Identify which cell holds the provided text, then report its [X, Y] central coordinate. 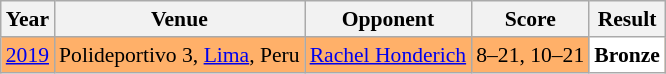
Venue [180, 19]
Year [28, 19]
Score [530, 19]
Rachel Honderich [388, 55]
Bronze [627, 55]
Result [627, 19]
8–21, 10–21 [530, 55]
Polideportivo 3, Lima, Peru [180, 55]
2019 [28, 55]
Opponent [388, 19]
